Return (x, y) of the center of cell containing provided text 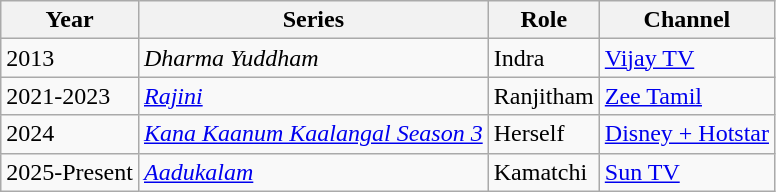
Rajini (313, 96)
Zee Tamil (686, 96)
Aadukalam (313, 172)
Kana Kaanum Kaalangal Season 3 (313, 134)
Year (70, 20)
Dharma Yuddham (313, 58)
2013 (70, 58)
2025-Present (70, 172)
Channel (686, 20)
Vijay TV (686, 58)
Indra (544, 58)
Kamatchi (544, 172)
2024 (70, 134)
Herself (544, 134)
2021-2023 (70, 96)
Sun TV (686, 172)
Disney + Hotstar (686, 134)
Role (544, 20)
Ranjitham (544, 96)
Series (313, 20)
